Capture the cell that displays the provided text and extract its (x, y) central coordinate. 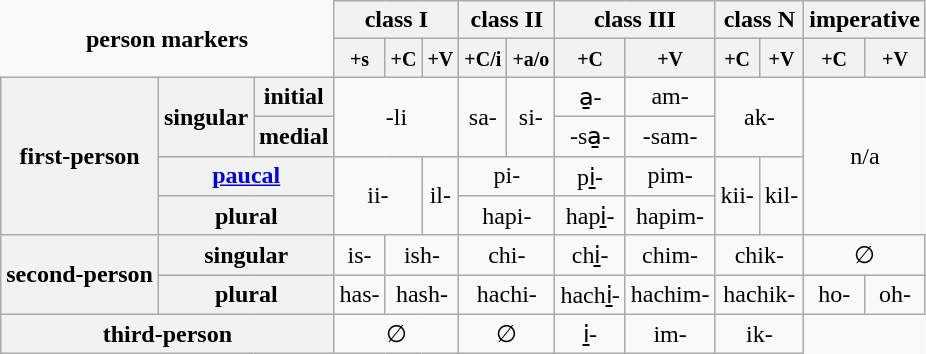
ak- (760, 116)
hapi̱- (590, 216)
+s (360, 58)
chi- (507, 255)
a̱- (590, 97)
has- (360, 295)
person markers (168, 39)
-sam- (670, 136)
class N (760, 20)
hachi- (507, 295)
class I (396, 20)
hachik- (760, 295)
si- (531, 116)
hachi̱- (590, 295)
am- (670, 97)
medial (294, 136)
im- (670, 334)
+C/i (483, 58)
ish- (422, 255)
is- (360, 255)
oh- (896, 295)
ii- (378, 196)
ho- (834, 295)
sa- (483, 116)
n/a (865, 156)
+a/o (531, 58)
second-person (80, 274)
class II (507, 20)
pim- (670, 176)
initial (294, 97)
chi̱- (590, 255)
-li (396, 116)
hapim- (670, 216)
kil- (781, 196)
hapi- (507, 216)
i̱- (590, 334)
chik- (760, 255)
il- (440, 196)
third-person (168, 334)
hachim- (670, 295)
ik- (760, 334)
chim- (670, 255)
class III (635, 20)
kii- (737, 196)
pi̱- (590, 176)
hash- (422, 295)
-sa̱- (590, 136)
paucal (246, 176)
pi- (507, 176)
imperative (865, 20)
first-person (80, 156)
